Return the (x, y) coordinate for the center point of the cell that contains the specified text.  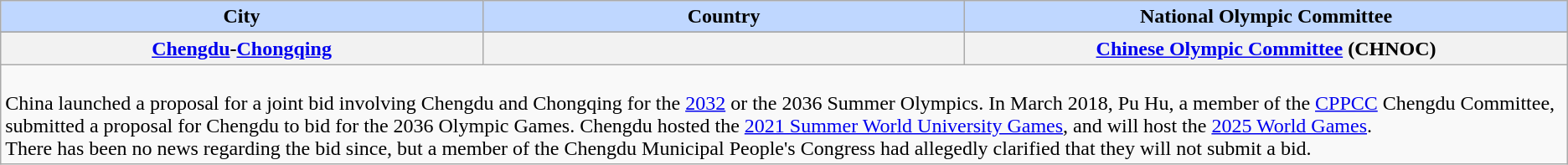
National Olympic Committee (1266, 17)
Chinese Olympic Committee (CHNOC) (1266, 49)
Chengdu-Chongqing (242, 49)
City (242, 17)
Country (724, 17)
